Capture the cell that displays the provided text and extract its [x, y] central coordinate. 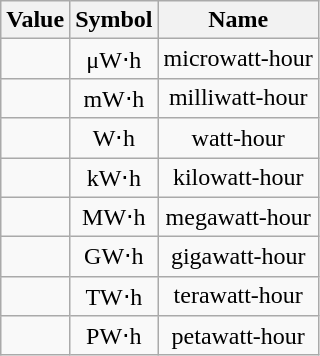
Value [36, 20]
terawatt-hour [238, 296]
milliwatt-hour [238, 98]
petawatt-hour [238, 336]
TW⋅h [114, 296]
gigawatt-hour [238, 257]
watt-hour [238, 138]
microwatt-hour [238, 59]
kilowatt-hour [238, 178]
PW⋅h [114, 336]
Name [238, 20]
MW⋅h [114, 217]
W⋅h [114, 138]
μW⋅h [114, 59]
GW⋅h [114, 257]
mW⋅h [114, 98]
megawatt-hour [238, 217]
Symbol [114, 20]
kW⋅h [114, 178]
